For the text-containing cell, return its midpoint in [X, Y] coordinate format. 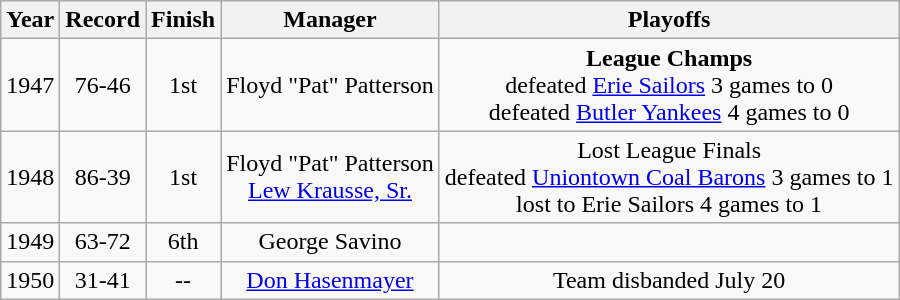
1949 [30, 242]
63-72 [103, 242]
-- [184, 280]
1948 [30, 177]
Floyd "Pat" Patterson [330, 85]
Record [103, 20]
31-41 [103, 280]
Lost League Finalsdefeated Uniontown Coal Barons 3 games to 1lost to Erie Sailors 4 games to 1 [669, 177]
Don Hasenmayer [330, 280]
Team disbanded July 20 [669, 280]
League Champs defeated Erie Sailors 3 games to 0defeated Butler Yankees 4 games to 0 [669, 85]
Manager [330, 20]
86-39 [103, 177]
1950 [30, 280]
Finish [184, 20]
Year [30, 20]
Playoffs [669, 20]
1947 [30, 85]
6th [184, 242]
George Savino [330, 242]
76-46 [103, 85]
Floyd "Pat" PattersonLew Krausse, Sr. [330, 177]
